Return [x, y] of the center of cell containing provided text 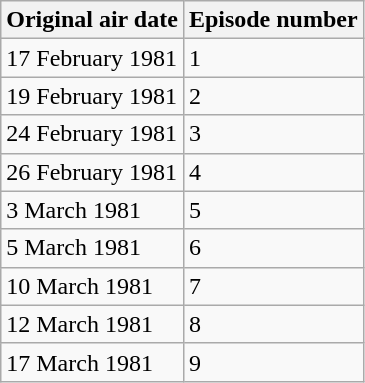
3 [273, 134]
7 [273, 286]
4 [273, 172]
5 March 1981 [92, 248]
12 March 1981 [92, 324]
10 March 1981 [92, 286]
Episode number [273, 20]
5 [273, 210]
17 March 1981 [92, 362]
19 February 1981 [92, 96]
9 [273, 362]
Original air date [92, 20]
26 February 1981 [92, 172]
24 February 1981 [92, 134]
1 [273, 58]
8 [273, 324]
3 March 1981 [92, 210]
17 February 1981 [92, 58]
2 [273, 96]
6 [273, 248]
